Identify which cell holds the provided text, then report its [X, Y] central coordinate. 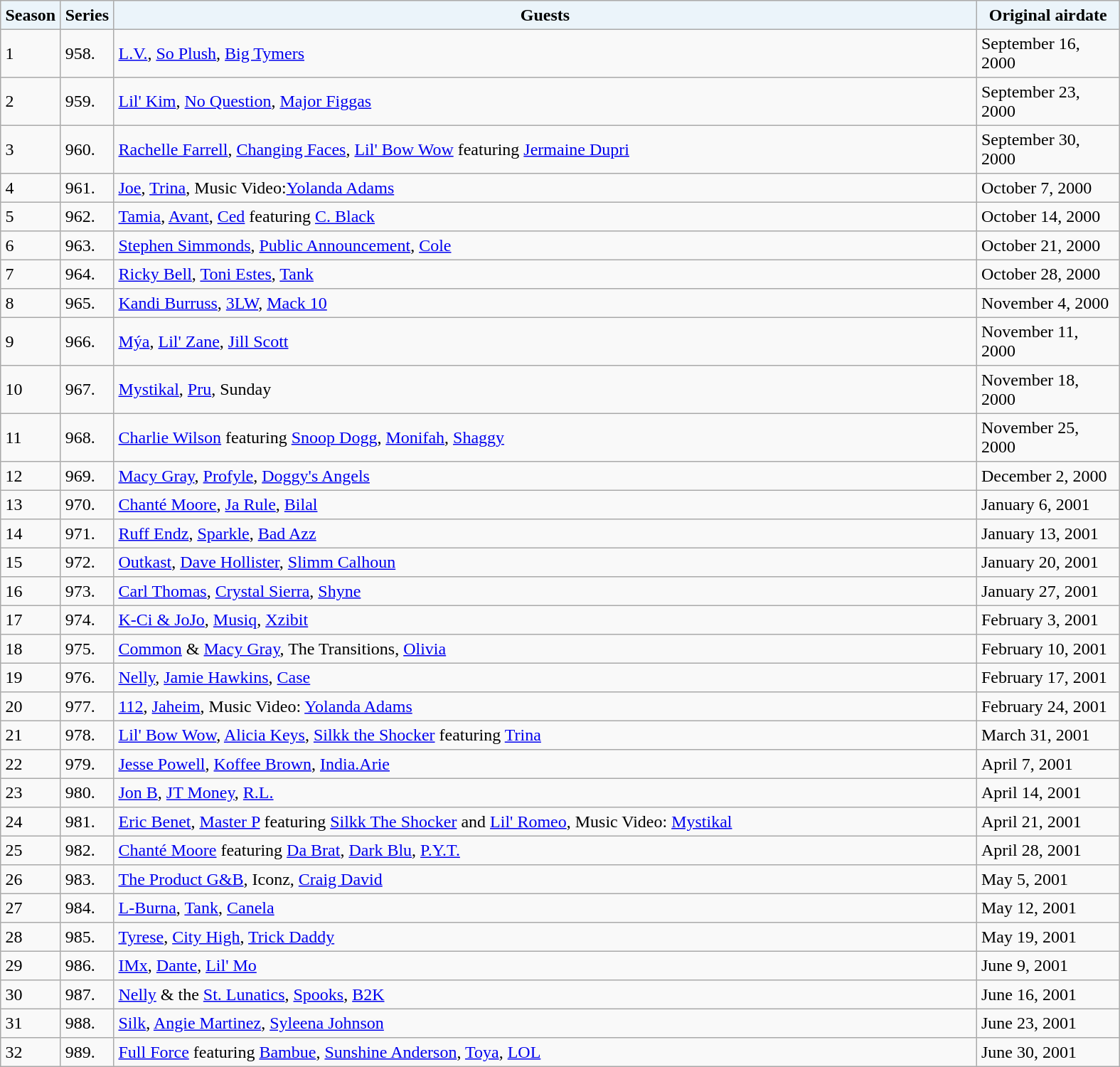
976. [87, 677]
22 [31, 764]
Season [31, 15]
Nelly & the St. Lunatics, Spooks, B2K [545, 994]
10 [31, 390]
1 [31, 53]
April 14, 2001 [1048, 792]
982. [87, 850]
April 7, 2001 [1048, 764]
May 12, 2001 [1048, 908]
Stephen Simmonds, Public Announcement, Cole [545, 245]
Tyrese, City High, Trick Daddy [545, 937]
25 [31, 850]
20 [31, 706]
Mystikal, Pru, Sunday [545, 390]
January 27, 2001 [1048, 591]
Mýa, Lil' Zane, Jill Scott [545, 341]
17 [31, 620]
964. [87, 274]
2 [31, 102]
January 6, 2001 [1048, 504]
Rachelle Farrell, Changing Faces, Lil' Bow Wow featuring Jermaine Dupri [545, 149]
January 20, 2001 [1048, 562]
987. [87, 994]
Joe, Trina, Music Video:Yolanda Adams [545, 188]
Outkast, Dave Hollister, Slimm Calhoun [545, 562]
October 21, 2000 [1048, 245]
The Product G&B, Iconz, Craig David [545, 879]
977. [87, 706]
April 21, 2001 [1048, 822]
January 13, 2001 [1048, 533]
June 23, 2001 [1048, 1023]
975. [87, 649]
14 [31, 533]
Ricky Bell, Toni Estes, Tank [545, 274]
June 9, 2001 [1048, 965]
26 [31, 879]
Common & Macy Gray, The Transitions, Olivia [545, 649]
978. [87, 735]
966. [87, 341]
23 [31, 792]
February 10, 2001 [1048, 649]
9 [31, 341]
Full Force featuring Bambue, Sunshine Anderson, Toya, LOL [545, 1052]
Charlie Wilson featuring Snoop Dogg, Monifah, Shaggy [545, 437]
30 [31, 994]
6 [31, 245]
October 28, 2000 [1048, 274]
Kandi Burruss, 3LW, Mack 10 [545, 303]
October 14, 2000 [1048, 216]
October 7, 2000 [1048, 188]
4 [31, 188]
Jesse Powell, Koffee Brown, India.Arie [545, 764]
Tamia, Avant, Ced featuring C. Black [545, 216]
April 28, 2001 [1048, 850]
27 [31, 908]
December 2, 2000 [1048, 476]
965. [87, 303]
November 4, 2000 [1048, 303]
Chanté Moore, Ja Rule, Bilal [545, 504]
24 [31, 822]
962. [87, 216]
984. [87, 908]
989. [87, 1052]
June 30, 2001 [1048, 1052]
IMx, Dante, Lil' Mo [545, 965]
3 [31, 149]
June 16, 2001 [1048, 994]
973. [87, 591]
18 [31, 649]
Guests [545, 15]
979. [87, 764]
May 19, 2001 [1048, 937]
11 [31, 437]
112, Jaheim, Music Video: Yolanda Adams [545, 706]
981. [87, 822]
Eric Benet, Master P featuring Silkk The Shocker and Lil' Romeo, Music Video: Mystikal [545, 822]
988. [87, 1023]
September 30, 2000 [1048, 149]
Chanté Moore featuring Da Brat, Dark Blu, P.Y.T. [545, 850]
985. [87, 937]
16 [31, 591]
Nelly, Jamie Hawkins, Case [545, 677]
7 [31, 274]
980. [87, 792]
963. [87, 245]
L.V., So Plush, Big Tymers [545, 53]
986. [87, 965]
Series [87, 15]
21 [31, 735]
Lil' Bow Wow, Alicia Keys, Silkk the Shocker featuring Trina [545, 735]
15 [31, 562]
May 5, 2001 [1048, 879]
Lil' Kim, No Question, Major Figgas [545, 102]
968. [87, 437]
5 [31, 216]
September 16, 2000 [1048, 53]
28 [31, 937]
967. [87, 390]
961. [87, 188]
8 [31, 303]
958. [87, 53]
959. [87, 102]
19 [31, 677]
February 24, 2001 [1048, 706]
971. [87, 533]
November 18, 2000 [1048, 390]
974. [87, 620]
February 3, 2001 [1048, 620]
Ruff Endz, Sparkle, Bad Azz [545, 533]
Carl Thomas, Crystal Sierra, Shyne [545, 591]
September 23, 2000 [1048, 102]
L-Burna, Tank, Canela [545, 908]
November 11, 2000 [1048, 341]
Original airdate [1048, 15]
960. [87, 149]
13 [31, 504]
29 [31, 965]
969. [87, 476]
November 25, 2000 [1048, 437]
12 [31, 476]
972. [87, 562]
Jon B, JT Money, R.L. [545, 792]
K-Ci & JoJo, Musiq, Xzibit [545, 620]
Silk, Angie Martinez, Syleena Johnson [545, 1023]
March 31, 2001 [1048, 735]
983. [87, 879]
970. [87, 504]
31 [31, 1023]
32 [31, 1052]
Macy Gray, Profyle, Doggy's Angels [545, 476]
February 17, 2001 [1048, 677]
